Search for the cell housing the specified text and yield its (X, Y) center coordinate. 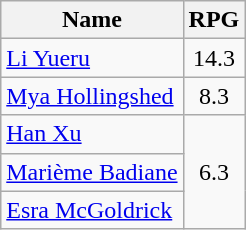
8.3 (214, 96)
Mya Hollingshed (92, 96)
6.3 (214, 172)
Esra McGoldrick (92, 210)
RPG (214, 20)
Li Yueru (92, 58)
Name (92, 20)
Han Xu (92, 134)
14.3 (214, 58)
Marième Badiane (92, 172)
